Identify which cell holds the provided text, then report its (x, y) central coordinate. 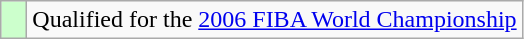
Qualified for the 2006 FIBA World Championship (274, 20)
